For the text-containing cell, return its midpoint in (X, Y) coordinate format. 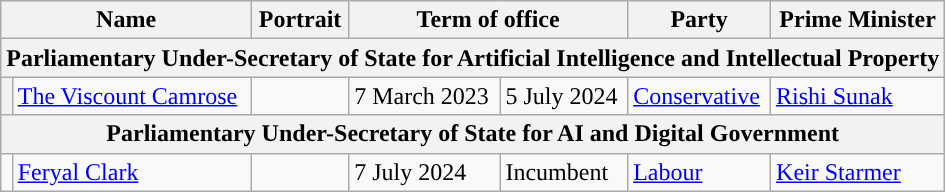
Incumbent (564, 172)
Parliamentary Under-Secretary of State for Artificial Intelligence and Intellectual Property (473, 58)
Portrait (300, 20)
7 July 2024 (424, 172)
5 July 2024 (564, 96)
Party (700, 20)
Rishi Sunak (858, 96)
Prime Minister (858, 20)
7 March 2023 (424, 96)
Parliamentary Under-Secretary of State for AI and Digital Government (473, 134)
Feryal Clark (132, 172)
Term of office (488, 20)
Name (126, 20)
The Viscount Camrose (132, 96)
Conservative (700, 96)
Labour (700, 172)
Keir Starmer (858, 172)
